Find where the given text appears and provide that cell's center as [x, y] coordinate. 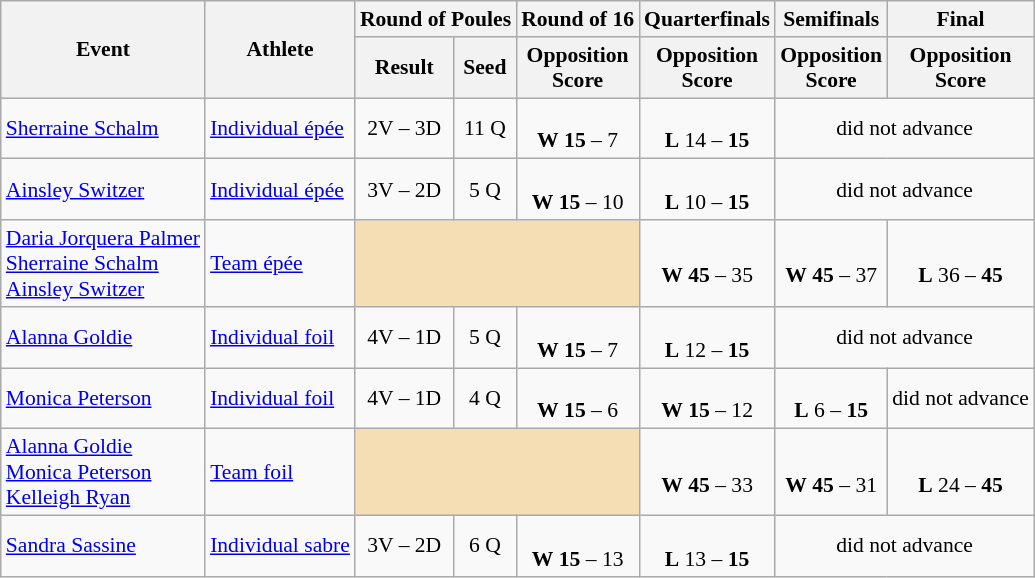
Individual sabre [280, 546]
6 Q [486, 546]
Team foil [280, 472]
Alanna GoldieMonica PetersonKelleigh Ryan [103, 472]
Ainsley Switzer [103, 190]
L 13 – 15 [707, 546]
Round of 16 [578, 19]
Monica Peterson [103, 398]
Quarterfinals [707, 19]
Round of Poules [436, 19]
W 45 – 35 [707, 264]
Event [103, 50]
W 15 – 6 [578, 398]
W 45 – 31 [831, 472]
W 45 – 33 [707, 472]
L 12 – 15 [707, 338]
W 15 – 13 [578, 546]
Alanna Goldie [103, 338]
L 10 – 15 [707, 190]
W 45 – 37 [831, 264]
Team épée [280, 264]
11 Q [486, 128]
L 6 – 15 [831, 398]
Athlete [280, 50]
L 14 – 15 [707, 128]
L 36 – 45 [960, 264]
Daria Jorquera PalmerSherraine SchalmAinsley Switzer [103, 264]
L 24 – 45 [960, 472]
Semifinals [831, 19]
W 15 – 12 [707, 398]
Result [404, 68]
Sherraine Schalm [103, 128]
Seed [486, 68]
4 Q [486, 398]
Final [960, 19]
W 15 – 10 [578, 190]
2V – 3D [404, 128]
Sandra Sassine [103, 546]
